Return [x, y] of the center of cell containing provided text 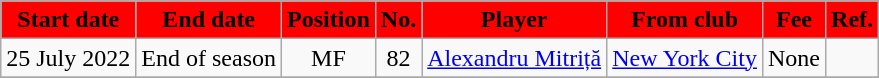
Player [514, 20]
New York City [685, 58]
From club [685, 20]
Alexandru Mitriță [514, 58]
MF [329, 58]
Start date [68, 20]
None [794, 58]
Ref. [852, 20]
82 [398, 58]
End of season [209, 58]
Position [329, 20]
No. [398, 20]
25 July 2022 [68, 58]
End date [209, 20]
Fee [794, 20]
